Return (x, y) of the center of cell containing provided text 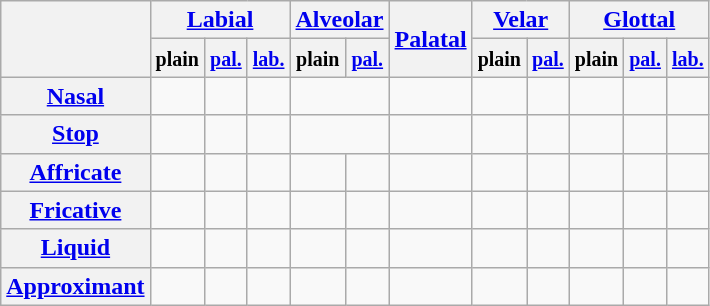
Stop (76, 134)
Velar (520, 20)
Affricate (76, 172)
Labial (220, 20)
Glottal (639, 20)
Liquid (76, 248)
Fricative (76, 210)
Palatal (430, 39)
Approximant (76, 286)
Nasal (76, 96)
Alveolar (340, 20)
